Output the [x, y] coordinate of the center of the cell containing the given text.  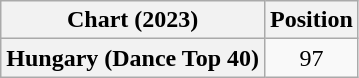
97 [312, 58]
Hungary (Dance Top 40) [133, 58]
Position [312, 20]
Chart (2023) [133, 20]
